Search for the cell housing the specified text and yield its (x, y) center coordinate. 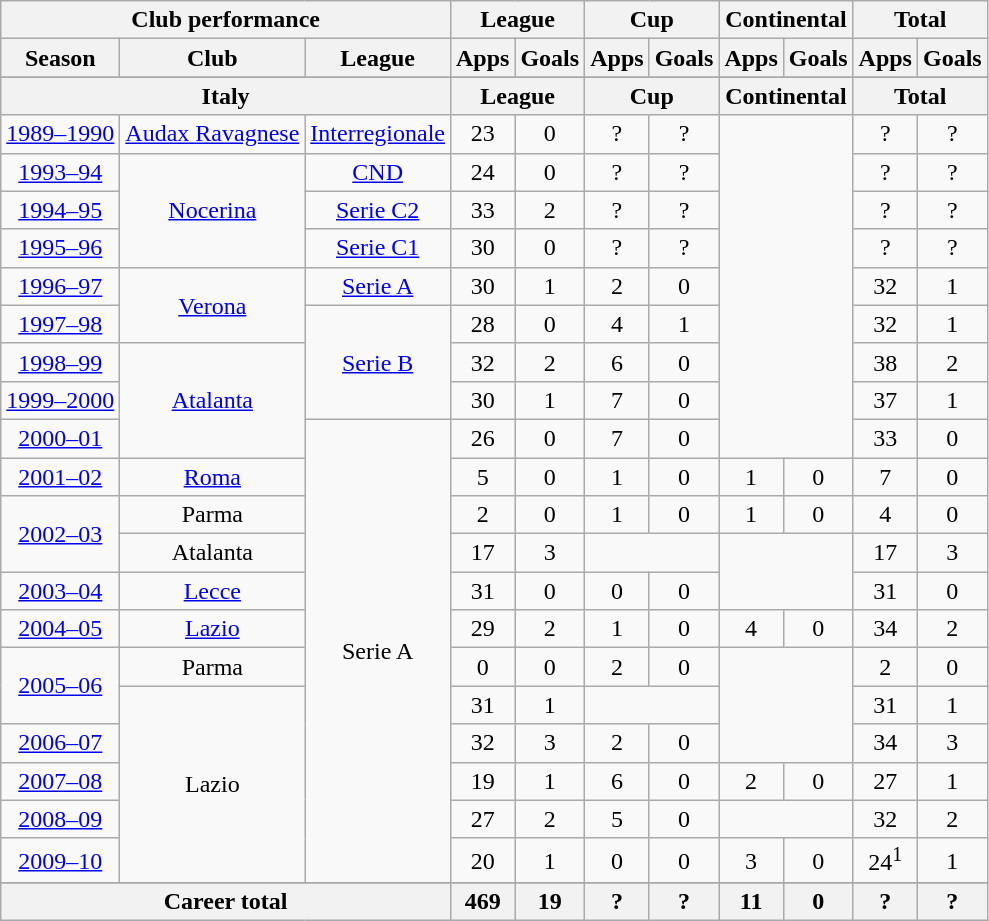
2008–09 (60, 819)
Nocerina (212, 210)
1997–98 (60, 324)
CND (378, 172)
29 (482, 629)
2005–06 (60, 686)
1996–97 (60, 286)
Serie C1 (378, 248)
24 (482, 172)
Verona (212, 305)
Interregionale (378, 134)
28 (482, 324)
2007–08 (60, 781)
20 (482, 860)
Club (212, 58)
Lecce (212, 591)
Audax Ravagnese (212, 134)
2000–01 (60, 438)
Italy (226, 96)
469 (482, 902)
1999–2000 (60, 400)
37 (885, 400)
Club performance (226, 20)
2001–02 (60, 477)
2009–10 (60, 860)
26 (482, 438)
23 (482, 134)
241 (885, 860)
2006–07 (60, 743)
2004–05 (60, 629)
2002–03 (60, 534)
1995–96 (60, 248)
1989–1990 (60, 134)
Serie C2 (378, 210)
Serie B (378, 362)
1993–94 (60, 172)
2003–04 (60, 591)
38 (885, 362)
1998–99 (60, 362)
Career total (226, 902)
Roma (212, 477)
Season (60, 58)
1994–95 (60, 210)
11 (751, 902)
